Search for the cell housing the specified text and yield its [X, Y] center coordinate. 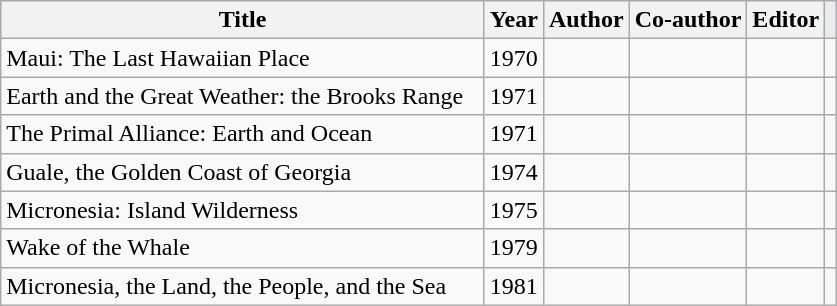
Micronesia, the Land, the People, and the Sea [243, 286]
1979 [514, 248]
1975 [514, 210]
Maui: The Last Hawaiian Place [243, 58]
Year [514, 20]
1981 [514, 286]
The Primal Alliance: Earth and Ocean [243, 134]
Editor [786, 20]
1974 [514, 172]
Micronesia: Island Wilderness [243, 210]
Co-author [688, 20]
Author [586, 20]
1970 [514, 58]
Earth and the Great Weather: the Brooks Range [243, 96]
Wake of the Whale [243, 248]
Title [243, 20]
Guale, the Golden Coast of Georgia [243, 172]
